Extract the (X, Y) coordinate from the center of the cell holding the provided text.  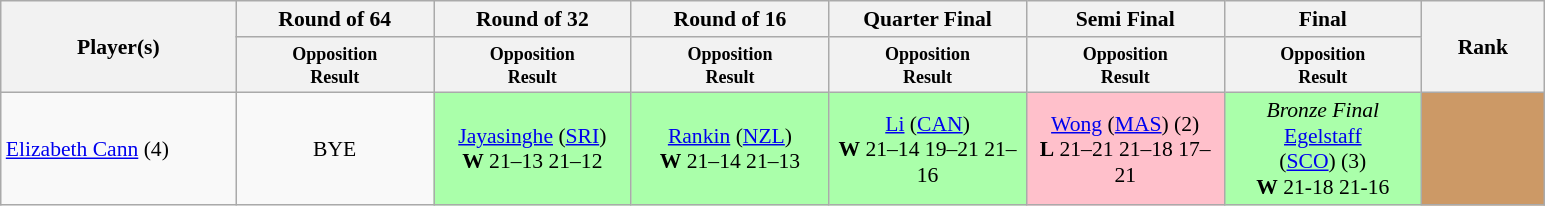
Round of 16 (730, 19)
Player(s) (118, 47)
Final (1323, 19)
Jayasinghe (SRI)W 21–13 21–12 (533, 149)
Rankin (NZL)W 21–14 21–13 (730, 149)
Wong (MAS) (2)L 21–21 21–18 17–21 (1125, 149)
Bronze Final Egelstaff(SCO) (3)W 21-18 21-16 (1323, 149)
Round of 64 (335, 19)
Quarter Final (928, 19)
Rank (1484, 47)
Round of 32 (533, 19)
BYE (335, 149)
Elizabeth Cann (4) (118, 149)
Li (CAN)W 21–14 19–21 21–16 (928, 149)
Semi Final (1125, 19)
